Provide the (X, Y) coordinate of the cell's center where the given text is located.  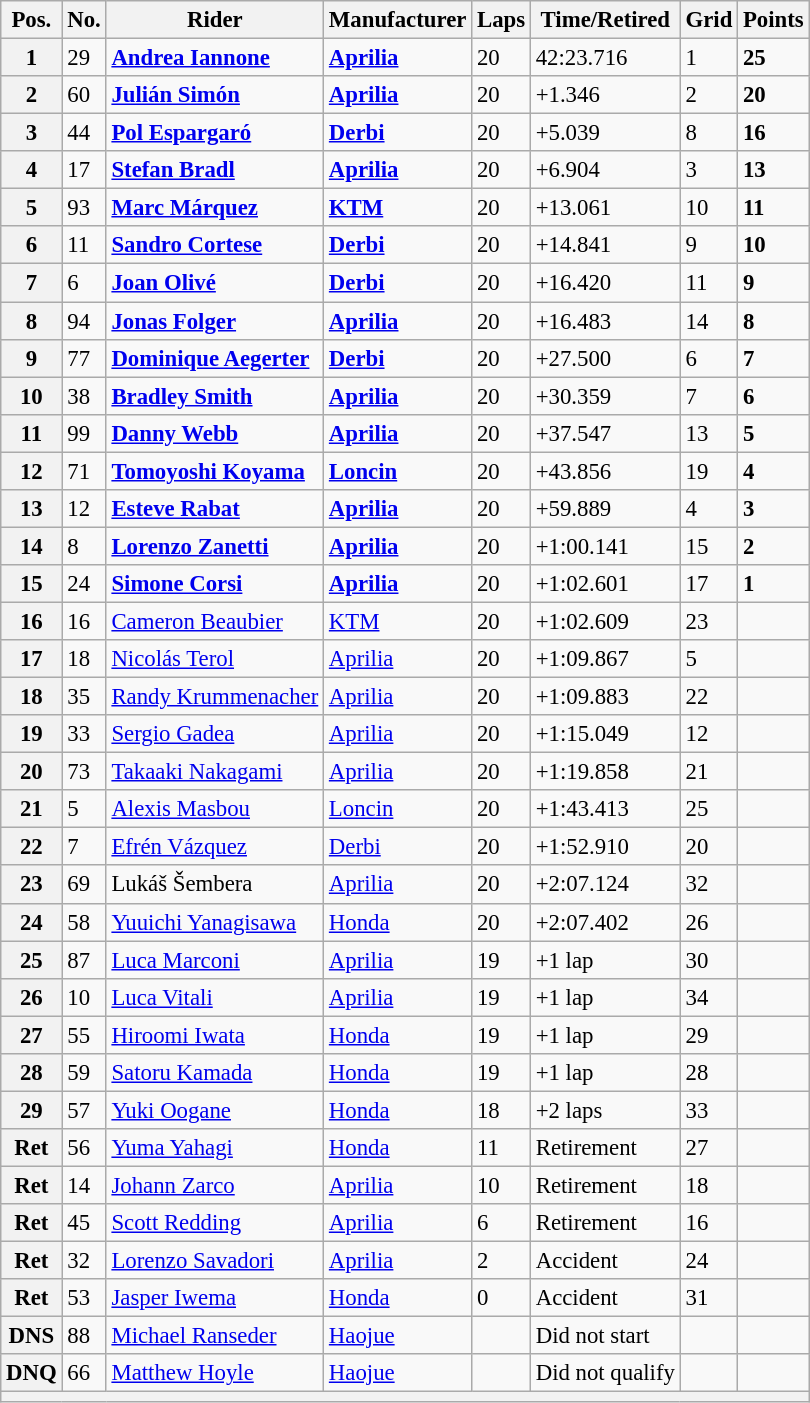
Cameron Beaubier (214, 621)
Luca Vitali (214, 997)
Danny Webb (214, 433)
42:23.716 (605, 58)
+1.346 (605, 95)
+16.420 (605, 283)
Sandro Cortese (214, 245)
Sergio Gadea (214, 734)
Alexis Masbou (214, 809)
+27.500 (605, 358)
Dominique Aegerter (214, 358)
DNQ (32, 1373)
87 (84, 960)
Joan Olivé (214, 283)
Nicolás Terol (214, 659)
71 (84, 471)
45 (84, 1223)
Stefan Bradl (214, 170)
+1:02.609 (605, 621)
31 (708, 1298)
60 (84, 95)
No. (84, 20)
Johann Zarco (214, 1185)
Tomoyoshi Koyama (214, 471)
Points (774, 20)
Lukáš Šembera (214, 885)
59 (84, 1073)
Michael Ranseder (214, 1336)
93 (84, 208)
Esteve Rabat (214, 509)
77 (84, 358)
+30.359 (605, 396)
+2:07.402 (605, 922)
Andrea Iannone (214, 58)
+1:19.858 (605, 772)
35 (84, 697)
+2 laps (605, 1110)
56 (84, 1148)
Efrén Vázquez (214, 847)
+2:07.124 (605, 885)
0 (502, 1298)
58 (84, 922)
+43.856 (605, 471)
Randy Krummenacher (214, 697)
57 (84, 1110)
Laps (502, 20)
Bradley Smith (214, 396)
DNS (32, 1336)
55 (84, 1035)
+1:02.601 (605, 584)
Marc Márquez (214, 208)
44 (84, 133)
+1:09.867 (605, 659)
Lorenzo Savadori (214, 1261)
Yuma Yahagi (214, 1148)
73 (84, 772)
+14.841 (605, 245)
Rider (214, 20)
Satoru Kamada (214, 1073)
+37.547 (605, 433)
Jonas Folger (214, 321)
99 (84, 433)
+59.889 (605, 509)
94 (84, 321)
+6.904 (605, 170)
Jasper Iwema (214, 1298)
Luca Marconi (214, 960)
+1:52.910 (605, 847)
Simone Corsi (214, 584)
34 (708, 997)
+13.061 (605, 208)
Takaaki Nakagami (214, 772)
+1:43.413 (605, 809)
+1:15.049 (605, 734)
Did not qualify (605, 1373)
Time/Retired (605, 20)
+5.039 (605, 133)
38 (84, 396)
Pos. (32, 20)
Julián Simón (214, 95)
Yuuichi Yanagisawa (214, 922)
Did not start (605, 1336)
+1:09.883 (605, 697)
Manufacturer (398, 20)
Lorenzo Zanetti (214, 546)
Hiroomi Iwata (214, 1035)
66 (84, 1373)
Pol Espargaró (214, 133)
Yuki Oogane (214, 1110)
Matthew Hoyle (214, 1373)
Scott Redding (214, 1223)
+16.483 (605, 321)
30 (708, 960)
69 (84, 885)
53 (84, 1298)
Grid (708, 20)
88 (84, 1336)
+1:00.141 (605, 546)
